Detect which cell encompasses the target text, then output its [X, Y] center coordinate. 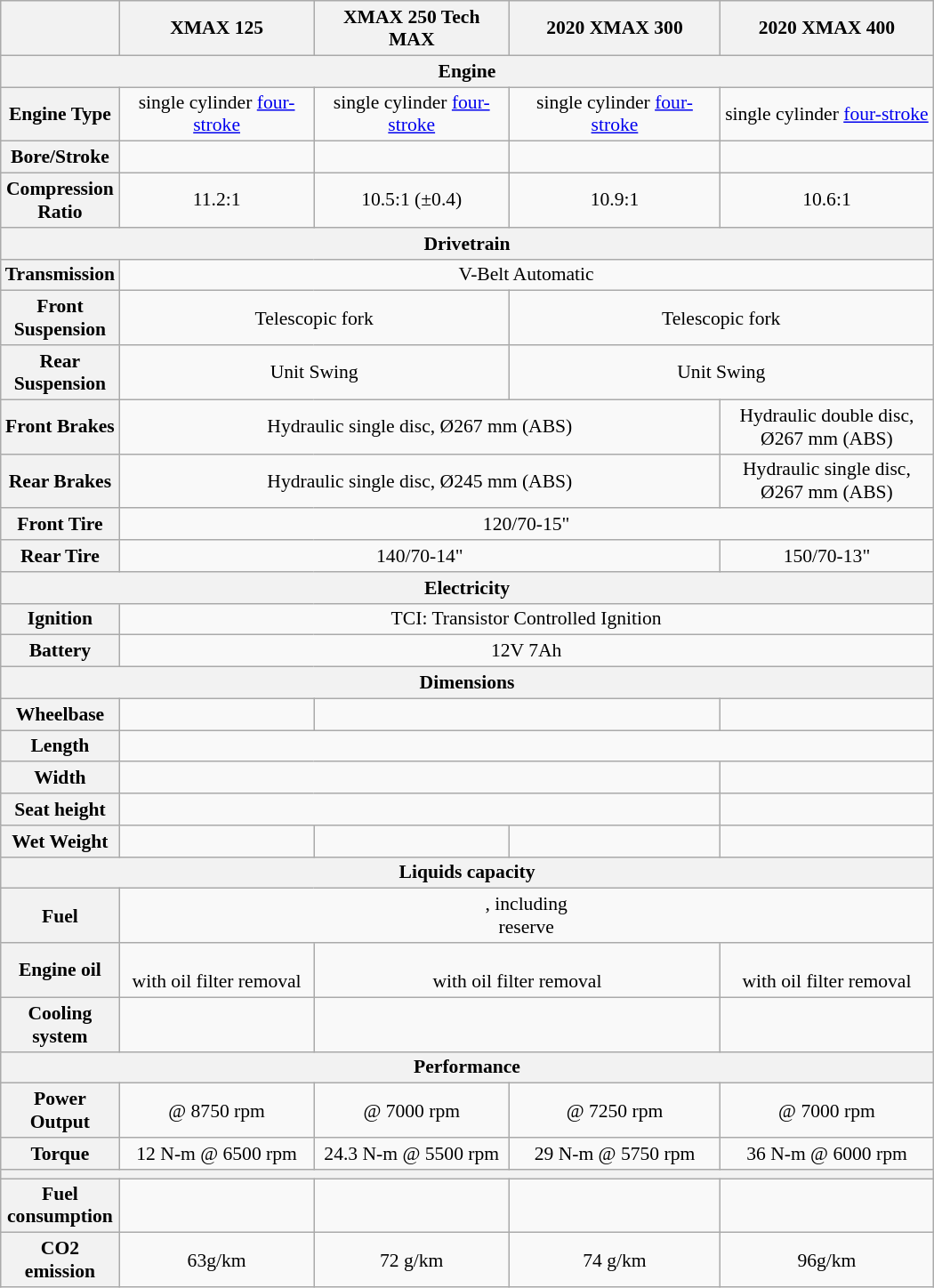
29 N-m @ 5750 rpm [614, 1154]
10.9:1 [614, 201]
Fuel [60, 916]
XMAX 125 [217, 28]
, including reserve [527, 916]
Seat height [60, 809]
@ 8750 rpm [217, 1110]
Rear Brakes [60, 480]
Performance [467, 1067]
12V 7Ah [527, 651]
Wheelbase [60, 714]
Length [60, 746]
Bore/Stroke [60, 157]
@ 7250 rpm [614, 1110]
Ignition [60, 619]
140/70-14" [420, 556]
Compression Ratio [60, 201]
Rear Suspension [60, 372]
Torque [60, 1154]
120/70-15" [527, 525]
Front Brakes [60, 427]
150/70-13" [827, 556]
Fuel consumption [60, 1206]
2020 XMAX 300 [614, 28]
Drivetrain [467, 244]
72 g/km [411, 1260]
96g/km [827, 1260]
2020 XMAX 400 [827, 28]
Wet Weight [60, 841]
Cooling system [60, 1025]
Dimensions [467, 683]
Engine Type [60, 114]
36 N-m @ 6000 rpm [827, 1154]
Power Output [60, 1110]
Transmission [60, 275]
11.2:1 [217, 201]
24.3 N-m @ 5500 rpm [411, 1154]
Front Tire [60, 525]
Electricity [467, 588]
V-Belt Automatic [527, 275]
Hydraulic single disc, Ø245 mm (ABS) [420, 480]
Width [60, 778]
TCI: Transistor Controlled Ignition [527, 619]
63g/km [217, 1260]
Rear Tire [60, 556]
CO2 emission [60, 1260]
Engine [467, 71]
74 g/km [614, 1260]
Front Suspension [60, 318]
Hydraulic double disc, Ø267 mm (ABS) [827, 427]
10.6:1 [827, 201]
Battery [60, 651]
Liquids capacity [467, 873]
XMAX 250 Tech MAX [411, 28]
12 N-m @ 6500 rpm [217, 1154]
Engine oil [60, 970]
10.5:1 (±0.4) [411, 201]
